Output the (X, Y) coordinate of the center of the cell containing the given text.  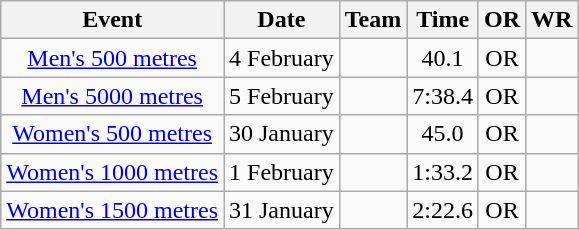
31 January (282, 210)
WR (552, 20)
Date (282, 20)
4 February (282, 58)
40.1 (443, 58)
Men's 500 metres (112, 58)
Men's 5000 metres (112, 96)
30 January (282, 134)
Women's 1500 metres (112, 210)
45.0 (443, 134)
2:22.6 (443, 210)
7:38.4 (443, 96)
5 February (282, 96)
Team (373, 20)
Women's 500 metres (112, 134)
1:33.2 (443, 172)
Event (112, 20)
Time (443, 20)
1 February (282, 172)
Women's 1000 metres (112, 172)
